For the text-containing cell, return its midpoint in (x, y) coordinate format. 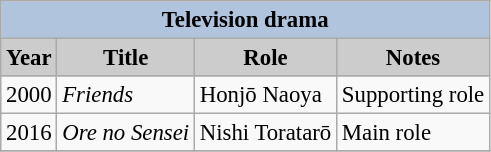
Friends (126, 95)
Role (265, 58)
Television drama (246, 20)
2016 (29, 133)
Main role (414, 133)
Notes (414, 58)
Nishi Toratarō (265, 133)
Title (126, 58)
Supporting role (414, 95)
Ore no Sensei (126, 133)
2000 (29, 95)
Year (29, 58)
Honjō Naoya (265, 95)
